Capture the cell that displays the provided text and extract its (x, y) central coordinate. 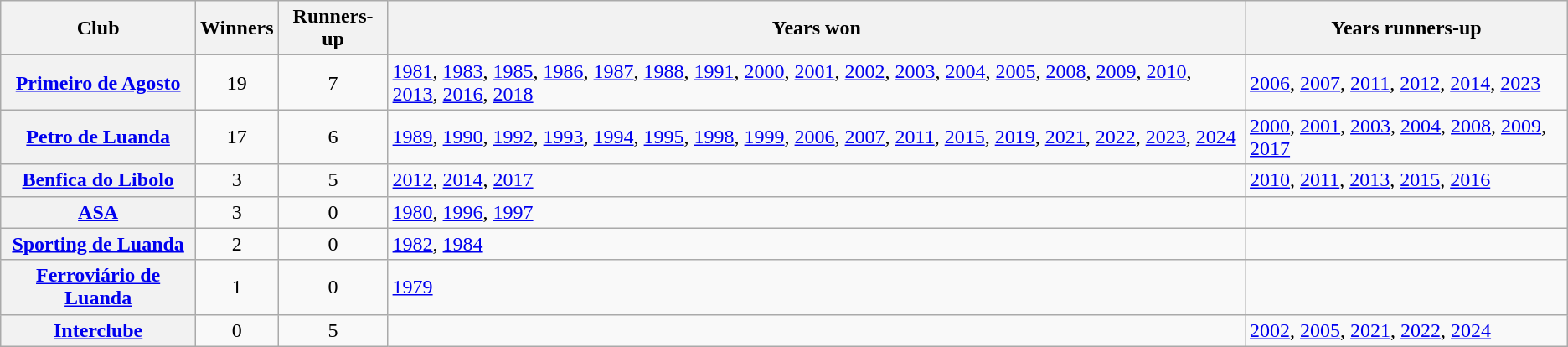
2000, 2001, 2003, 2004, 2008, 2009, 2017 (1407, 137)
2002, 2005, 2021, 2022, 2024 (1407, 330)
17 (238, 137)
7 (333, 82)
2012, 2014, 2017 (816, 180)
1980, 1996, 1997 (816, 212)
Winners (238, 28)
Runners-up (333, 28)
Years won (816, 28)
Ferroviário de Luanda (99, 287)
Club (99, 28)
Interclube (99, 330)
2 (238, 244)
Years runners-up (1407, 28)
1982, 1984 (816, 244)
Primeiro de Agosto (99, 82)
1979 (816, 287)
1981, 1983, 1985, 1986, 1987, 1988, 1991, 2000, 2001, 2002, 2003, 2004, 2005, 2008, 2009, 2010, 2013, 2016, 2018 (816, 82)
1 (238, 287)
6 (333, 137)
2006, 2007, 2011, 2012, 2014, 2023 (1407, 82)
19 (238, 82)
2010, 2011, 2013, 2015, 2016 (1407, 180)
1989, 1990, 1992, 1993, 1994, 1995, 1998, 1999, 2006, 2007, 2011, 2015, 2019, 2021, 2022, 2023, 2024 (816, 137)
Petro de Luanda (99, 137)
Benfica do Libolo (99, 180)
Sporting de Luanda (99, 244)
ASA (99, 212)
